Locate the cell with the specified text and output its [X, Y] center coordinate. 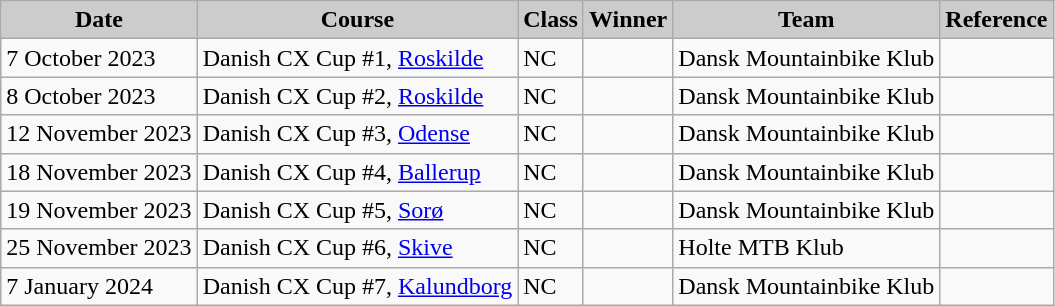
Course [358, 20]
Danish CX Cup #2, Roskilde [358, 96]
Danish CX Cup #1, Roskilde [358, 58]
19 November 2023 [99, 210]
12 November 2023 [99, 134]
Date [99, 20]
7 January 2024 [99, 286]
Holte MTB Klub [806, 248]
Danish CX Cup #6, Skive [358, 248]
Danish CX Cup #4, Ballerup [358, 172]
7 October 2023 [99, 58]
Danish CX Cup #7, Kalundborg [358, 286]
18 November 2023 [99, 172]
Class [551, 20]
25 November 2023 [99, 248]
8 October 2023 [99, 96]
Winner [628, 20]
Danish CX Cup #5, Sorø [358, 210]
Team [806, 20]
Reference [996, 20]
Danish CX Cup #3, Odense [358, 134]
